From the cell containing the given text, extract its center point as (X, Y) coordinate. 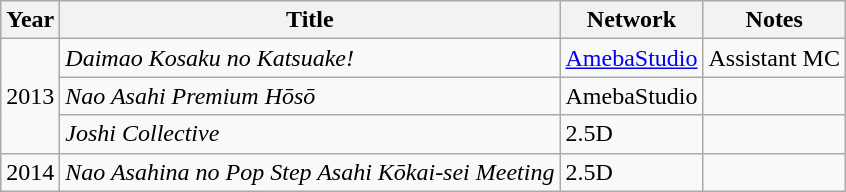
2014 (30, 172)
Network (632, 20)
2013 (30, 96)
Notes (774, 20)
Assistant MC (774, 58)
Year (30, 20)
Daimao Kosaku no Katsuake! (310, 58)
Title (310, 20)
Joshi Collective (310, 134)
Nao Asahi Premium Hōsō (310, 96)
Nao Asahina no Pop Step Asahi Kōkai-sei Meeting (310, 172)
